Search for the cell housing the specified text and yield its (x, y) center coordinate. 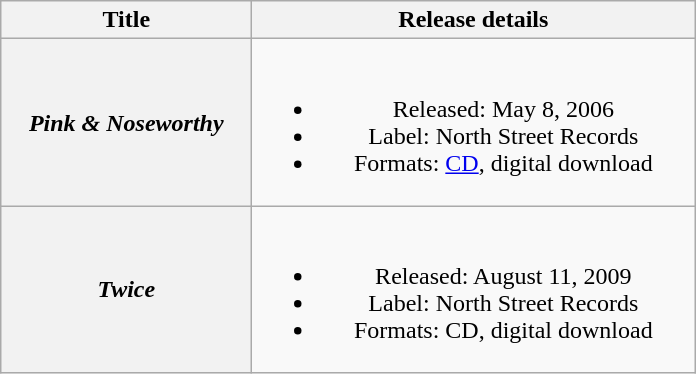
Title (126, 20)
Pink & Noseworthy (126, 122)
Released: May 8, 2006Label: North Street RecordsFormats: CD, digital download (474, 122)
Released: August 11, 2009Label: North Street RecordsFormats: CD, digital download (474, 290)
Twice (126, 290)
Release details (474, 20)
